Provide the [x, y] coordinate of the cell's center where the given text is located.  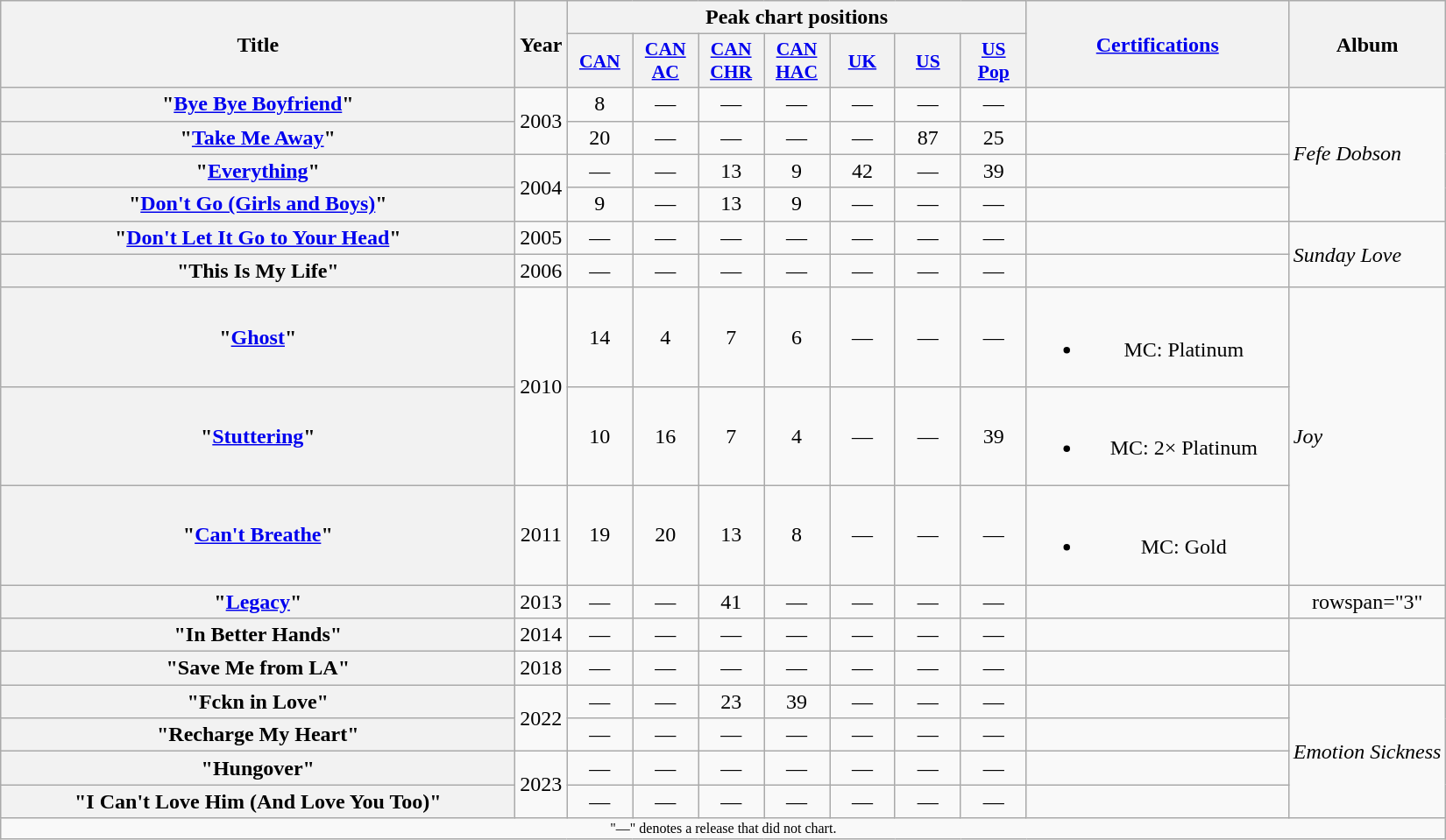
Title [258, 44]
"Save Me from LA" [258, 668]
2003 [542, 121]
"Recharge My Heart" [258, 735]
2022 [542, 718]
2005 [542, 237]
2006 [542, 271]
"In Better Hands" [258, 635]
MC: Gold [1157, 534]
Year [542, 44]
"Don't Let It Go to Your Head" [258, 237]
10 [599, 436]
"Don't Go (Girls and Boys)" [258, 204]
Album [1367, 44]
CAN CHR [731, 61]
Certifications [1157, 44]
"This Is My Life" [258, 271]
US [927, 61]
"Fckn in Love" [258, 702]
"Ghost" [258, 336]
16 [666, 436]
UK [862, 61]
CAN AC [666, 61]
"Everything" [258, 171]
Emotion Sickness [1367, 752]
2023 [542, 785]
"Can't Breathe" [258, 534]
2018 [542, 668]
87 [927, 138]
"Hungover" [258, 768]
2011 [542, 534]
Sunday Love [1367, 254]
2010 [542, 386]
rowspan="3" [1367, 602]
MC: 2× Platinum [1157, 436]
"Take Me Away" [258, 138]
CAN HAC [797, 61]
Peak chart positions [797, 18]
"—" denotes a release that did not chart. [724, 829]
23 [731, 702]
CAN [599, 61]
"Legacy" [258, 602]
25 [994, 138]
2004 [542, 187]
"Bye Bye Boyfriend" [258, 104]
Fefe Dobson [1367, 154]
USPop [994, 61]
Joy [1367, 436]
6 [797, 336]
19 [599, 534]
42 [862, 171]
2013 [542, 602]
MC: Platinum [1157, 336]
"Stuttering" [258, 436]
2014 [542, 635]
14 [599, 336]
"I Can't Love Him (And Love You Too)" [258, 801]
41 [731, 602]
